For the text-containing cell, return its midpoint in (X, Y) coordinate format. 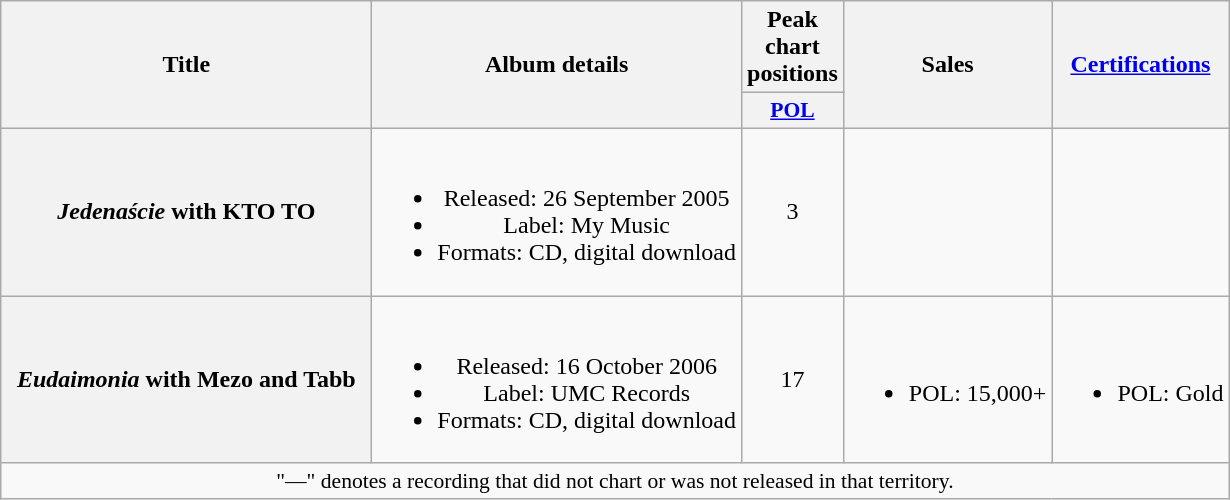
Released: 26 September 2005Label: My MusicFormats: CD, digital download (557, 212)
3 (793, 212)
Eudaimonia with Mezo and Tabb (186, 380)
Title (186, 65)
Released: 16 October 2006Label: UMC RecordsFormats: CD, digital download (557, 380)
Peak chart positions (793, 47)
Certifications (1140, 65)
17 (793, 380)
Album details (557, 65)
POL: 15,000+ (948, 380)
Jedenaście with KTO TO (186, 212)
"—" denotes a recording that did not chart or was not released in that territory. (615, 481)
POL: Gold (1140, 380)
Sales (948, 65)
POL (793, 111)
